Locate the cell with the specified text and output its [X, Y] center coordinate. 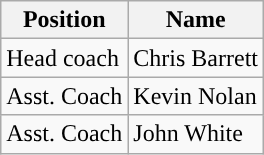
Name [196, 20]
Kevin Nolan [196, 96]
Position [64, 20]
Chris Barrett [196, 58]
Head coach [64, 58]
John White [196, 134]
